From the cell containing the given text, extract its center point as [x, y] coordinate. 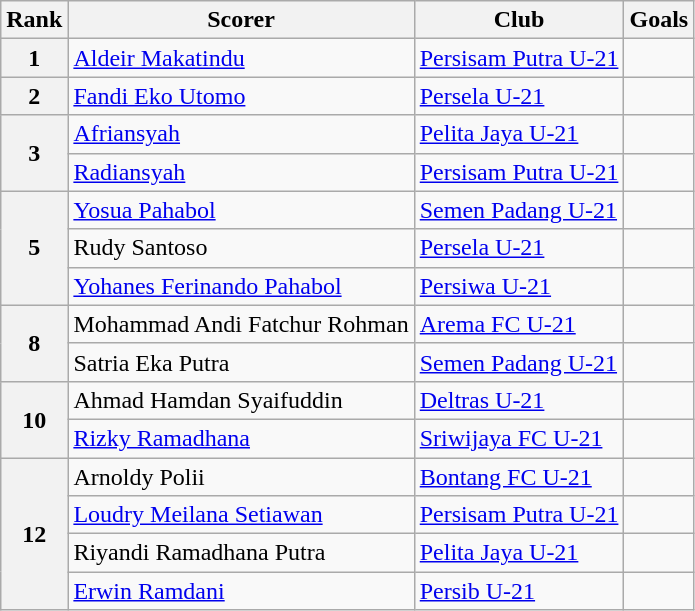
Loudry Meilana Setiawan [241, 515]
Riyandi Ramadhana Putra [241, 553]
Satria Eka Putra [241, 362]
5 [34, 248]
Goals [659, 20]
Radiansyah [241, 172]
Scorer [241, 20]
Sriwijaya FC U-21 [519, 438]
10 [34, 419]
2 [34, 96]
Rank [34, 20]
Afriansyah [241, 134]
Mohammad Andi Fatchur Rohman [241, 324]
Arema FC U-21 [519, 324]
Deltras U-21 [519, 400]
8 [34, 343]
Erwin Ramdani [241, 591]
Rizky Ramadhana [241, 438]
Persib U-21 [519, 591]
12 [34, 534]
Bontang FC U-21 [519, 477]
Persiwa U-21 [519, 286]
Ahmad Hamdan Syaifuddin [241, 400]
Arnoldy Polii [241, 477]
3 [34, 153]
Yohanes Ferinando Pahabol [241, 286]
Club [519, 20]
Fandi Eko Utomo [241, 96]
Aldeir Makatindu [241, 58]
1 [34, 58]
Yosua Pahabol [241, 210]
Rudy Santoso [241, 248]
